Extract the (x, y) coordinate from the center of the cell holding the provided text.  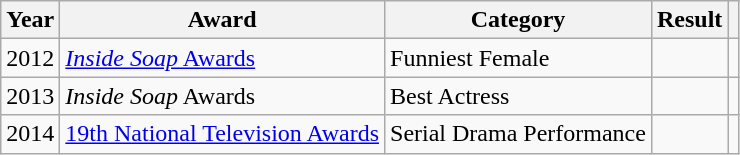
2013 (30, 96)
2014 (30, 134)
Serial Drama Performance (518, 134)
2012 (30, 58)
19th National Television Awards (222, 134)
Award (222, 20)
Result (689, 20)
Funniest Female (518, 58)
Category (518, 20)
Best Actress (518, 96)
Year (30, 20)
